For the text-containing cell, return its midpoint in [X, Y] coordinate format. 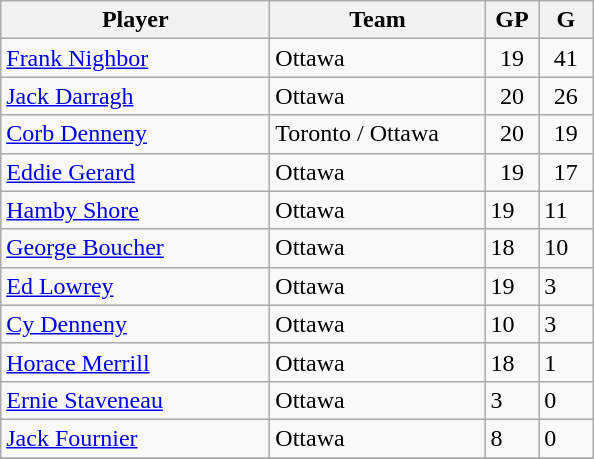
8 [512, 438]
11 [566, 210]
Ed Lowrey [136, 286]
G [566, 20]
41 [566, 58]
1 [566, 362]
17 [566, 172]
Corb Denneny [136, 134]
Hamby Shore [136, 210]
Jack Darragh [136, 96]
26 [566, 96]
Toronto / Ottawa [378, 134]
Horace Merrill [136, 362]
Player [136, 20]
GP [512, 20]
Team [378, 20]
Eddie Gerard [136, 172]
Jack Fournier [136, 438]
Cy Denneny [136, 324]
Frank Nighbor [136, 58]
George Boucher [136, 248]
Ernie Staveneau [136, 400]
